Return [X, Y] of the center of cell containing provided text 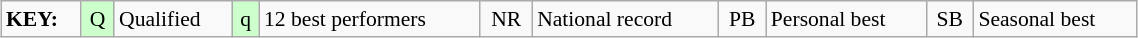
PB [742, 19]
Qualified [173, 19]
NR [506, 19]
Q [98, 19]
Personal best [846, 19]
q [246, 19]
National record [626, 19]
Seasonal best [1055, 19]
SB [950, 19]
KEY: [41, 19]
12 best performers [370, 19]
